Locate the cell with the specified text and output its [X, Y] center coordinate. 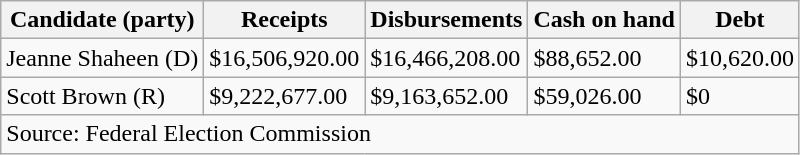
$88,652.00 [604, 58]
$0 [740, 96]
Cash on hand [604, 20]
Disbursements [446, 20]
Source: Federal Election Commission [400, 134]
$59,026.00 [604, 96]
$9,163,652.00 [446, 96]
$16,466,208.00 [446, 58]
Scott Brown (R) [102, 96]
Candidate (party) [102, 20]
Receipts [284, 20]
$16,506,920.00 [284, 58]
$9,222,677.00 [284, 96]
Jeanne Shaheen (D) [102, 58]
Debt [740, 20]
$10,620.00 [740, 58]
